Extract the (X, Y) coordinate from the center of the cell holding the provided text.  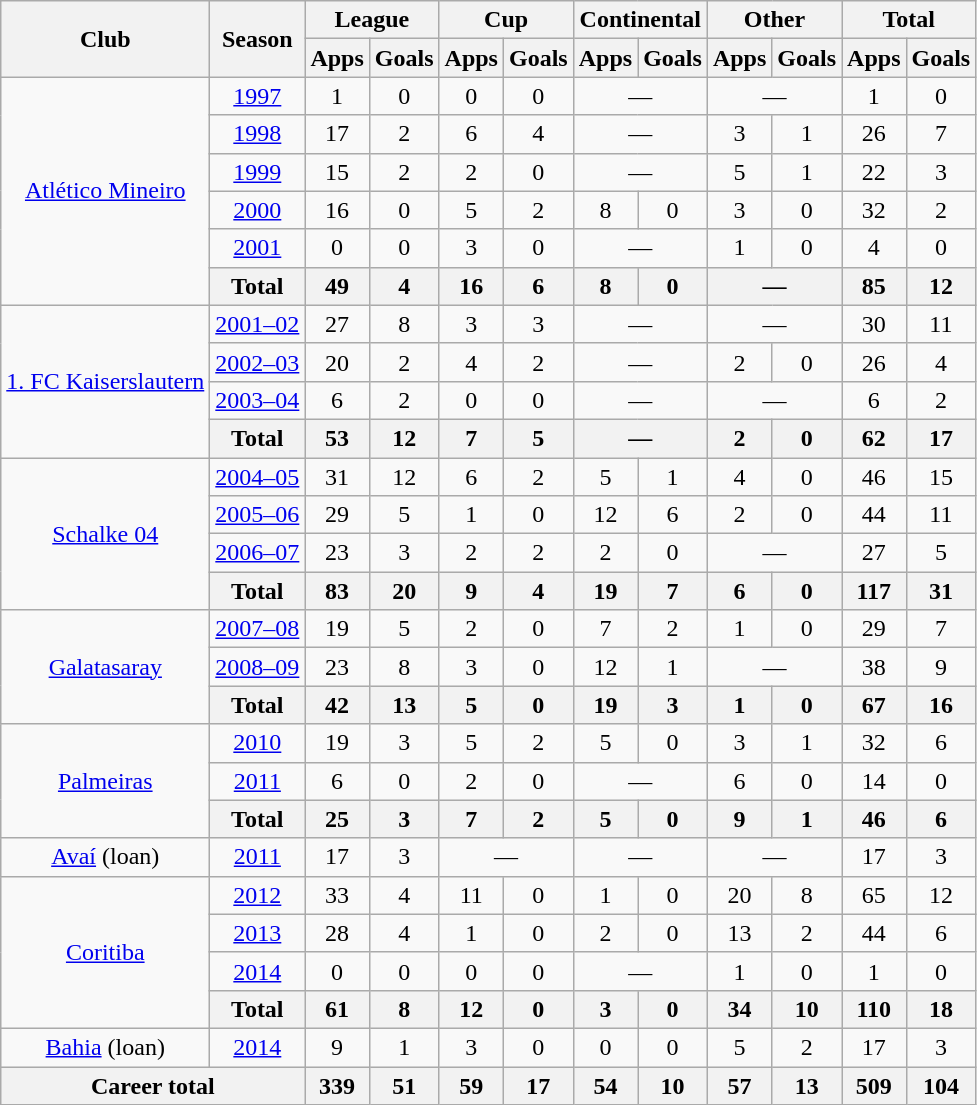
62 (874, 438)
Coritiba (106, 952)
509 (874, 1085)
110 (874, 1009)
30 (874, 324)
38 (874, 667)
53 (337, 438)
65 (874, 895)
59 (471, 1085)
Cup (506, 20)
Palmeiras (106, 781)
57 (739, 1085)
51 (404, 1085)
67 (874, 705)
54 (605, 1085)
Schalke 04 (106, 534)
Bahia (loan) (106, 1047)
18 (941, 1009)
1997 (258, 96)
Club (106, 39)
14 (874, 781)
Avaí (loan) (106, 857)
Atlético Mineiro (106, 191)
25 (337, 819)
2012 (258, 895)
34 (739, 1009)
339 (337, 1085)
2003–04 (258, 400)
2001 (258, 248)
1998 (258, 134)
1. FC Kaiserslautern (106, 381)
Career total (153, 1085)
104 (941, 1085)
2010 (258, 743)
22 (874, 172)
85 (874, 286)
2008–09 (258, 667)
Other (774, 20)
2006–07 (258, 553)
49 (337, 286)
2002–03 (258, 362)
33 (337, 895)
Season (258, 39)
2013 (258, 933)
League (372, 20)
2005–06 (258, 515)
61 (337, 1009)
28 (337, 933)
42 (337, 705)
2004–05 (258, 477)
117 (874, 591)
Continental (640, 20)
83 (337, 591)
2001–02 (258, 324)
2007–08 (258, 629)
2000 (258, 210)
Galatasaray (106, 667)
1999 (258, 172)
